Identify which cell holds the provided text, then report its [X, Y] central coordinate. 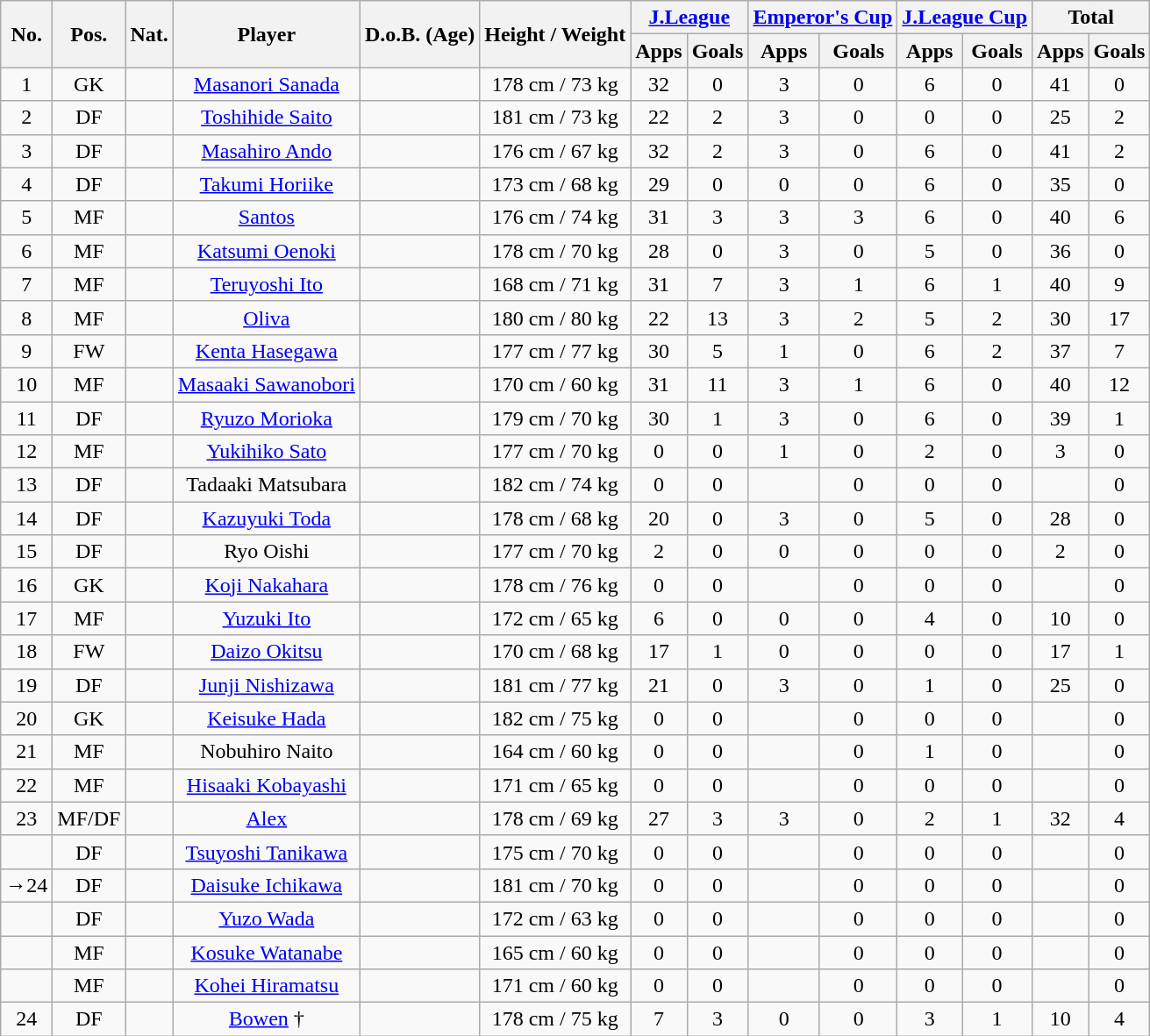
180 cm / 80 kg [555, 318]
179 cm / 70 kg [555, 418]
Yuzo Wada [267, 918]
27 [659, 818]
J.League [689, 18]
D.o.B. (Age) [419, 34]
24 [26, 1019]
Height / Weight [555, 34]
178 cm / 68 kg [555, 518]
172 cm / 63 kg [555, 918]
171 cm / 65 kg [555, 785]
J.League Cup [965, 18]
182 cm / 74 kg [555, 485]
Yuzuki Ito [267, 618]
Masanori Sanada [267, 84]
No. [26, 34]
Masahiro Ando [267, 151]
Koji Nakahara [267, 585]
164 cm / 60 kg [555, 752]
37 [1061, 351]
Ryuzo Morioka [267, 418]
177 cm / 77 kg [555, 351]
182 cm / 75 kg [555, 718]
Ryo Oishi [267, 552]
Hisaaki Kobayashi [267, 785]
16 [26, 585]
36 [1061, 251]
Kenta Hasegawa [267, 351]
181 cm / 73 kg [555, 118]
178 cm / 76 kg [555, 585]
173 cm / 68 kg [555, 184]
Teruyoshi Ito [267, 284]
170 cm / 60 kg [555, 384]
Tsuyoshi Tanikawa [267, 852]
181 cm / 77 kg [555, 685]
178 cm / 70 kg [555, 251]
Alex [267, 818]
Toshihide Saito [267, 118]
171 cm / 60 kg [555, 986]
Nat. [149, 34]
Emperor's Cup [823, 18]
Daizo Okitsu [267, 652]
Nobuhiro Naito [267, 752]
Daisuke Ichikawa [267, 885]
Kohei Hiramatsu [267, 986]
Kazuyuki Toda [267, 518]
Santos [267, 218]
Junji Nishizawa [267, 685]
165 cm / 60 kg [555, 952]
172 cm / 65 kg [555, 618]
15 [26, 552]
18 [26, 652]
Bowen † [267, 1019]
Keisuke Hada [267, 718]
Yukihiko Sato [267, 452]
178 cm / 73 kg [555, 84]
29 [659, 184]
→24 [26, 885]
Takumi Horiike [267, 184]
176 cm / 67 kg [555, 151]
176 cm / 74 kg [555, 218]
MF/DF [89, 818]
Tadaaki Matsubara [267, 485]
Katsumi Oenoki [267, 251]
Player [267, 34]
Total [1091, 18]
23 [26, 818]
Masaaki Sawanobori [267, 384]
181 cm / 70 kg [555, 885]
Kosuke Watanabe [267, 952]
Oliva [267, 318]
178 cm / 69 kg [555, 818]
170 cm / 68 kg [555, 652]
39 [1061, 418]
19 [26, 685]
168 cm / 71 kg [555, 284]
14 [26, 518]
175 cm / 70 kg [555, 852]
178 cm / 75 kg [555, 1019]
35 [1061, 184]
Pos. [89, 34]
8 [26, 318]
